Output the [X, Y] coordinate of the center of the cell containing the given text.  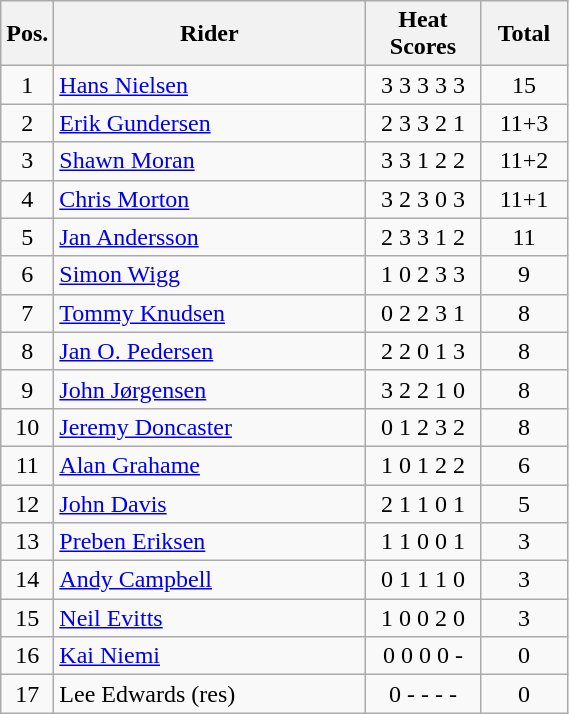
2 2 0 1 3 [423, 351]
3 3 1 2 2 [423, 161]
0 1 2 3 2 [423, 427]
11+1 [524, 199]
0 0 0 0 - [423, 656]
John Davis [210, 503]
7 [28, 313]
Neil Evitts [210, 618]
16 [28, 656]
10 [28, 427]
0 1 1 1 0 [423, 580]
John Jørgensen [210, 389]
1 0 2 3 3 [423, 275]
1 0 1 2 2 [423, 465]
2 1 1 0 1 [423, 503]
2 [28, 123]
Erik Gundersen [210, 123]
Lee Edwards (res) [210, 694]
Jeremy Doncaster [210, 427]
13 [28, 542]
14 [28, 580]
Rider [210, 34]
Tommy Knudsen [210, 313]
Alan Grahame [210, 465]
3 2 3 0 3 [423, 199]
Chris Morton [210, 199]
2 3 3 2 1 [423, 123]
Jan Andersson [210, 237]
0 - - - - [423, 694]
4 [28, 199]
1 1 0 0 1 [423, 542]
Andy Campbell [210, 580]
Shawn Moran [210, 161]
Simon Wigg [210, 275]
3 3 3 3 3 [423, 85]
Pos. [28, 34]
11+2 [524, 161]
Kai Niemi [210, 656]
Heat Scores [423, 34]
1 0 0 2 0 [423, 618]
11+3 [524, 123]
2 3 3 1 2 [423, 237]
17 [28, 694]
Preben Eriksen [210, 542]
Total [524, 34]
1 [28, 85]
3 2 2 1 0 [423, 389]
0 2 2 3 1 [423, 313]
Jan O. Pedersen [210, 351]
12 [28, 503]
Hans Nielsen [210, 85]
